Identify which cell holds the provided text, then report its [X, Y] central coordinate. 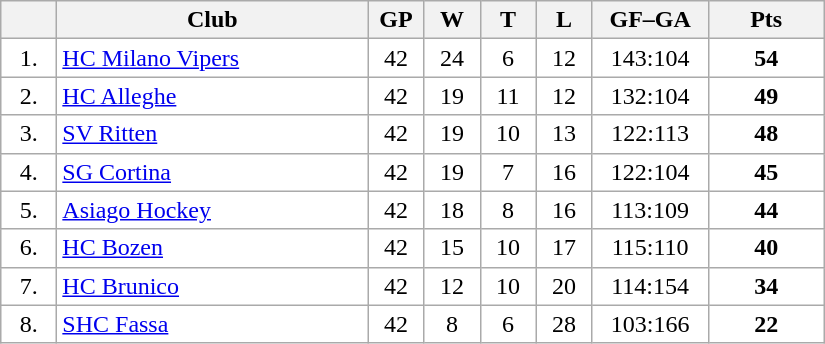
SHC Fassa [212, 324]
24 [452, 58]
Pts [766, 20]
GF–GA [650, 20]
W [452, 20]
15 [452, 248]
7 [508, 172]
4. [29, 172]
17 [564, 248]
49 [766, 96]
115:110 [650, 248]
22 [766, 324]
143:104 [650, 58]
1. [29, 58]
40 [766, 248]
20 [564, 286]
2. [29, 96]
44 [766, 210]
SV Ritten [212, 134]
122:113 [650, 134]
HC Milano Vipers [212, 58]
8. [29, 324]
7. [29, 286]
28 [564, 324]
Asiago Hockey [212, 210]
L [564, 20]
48 [766, 134]
6. [29, 248]
122:104 [650, 172]
SG Cortina [212, 172]
T [508, 20]
13 [564, 134]
5. [29, 210]
HC Alleghe [212, 96]
HC Brunico [212, 286]
3. [29, 134]
34 [766, 286]
18 [452, 210]
103:166 [650, 324]
11 [508, 96]
132:104 [650, 96]
Club [212, 20]
114:154 [650, 286]
113:109 [650, 210]
GP [396, 20]
45 [766, 172]
HC Bozen [212, 248]
54 [766, 58]
